Detect which cell encompasses the target text, then output its (X, Y) center coordinate. 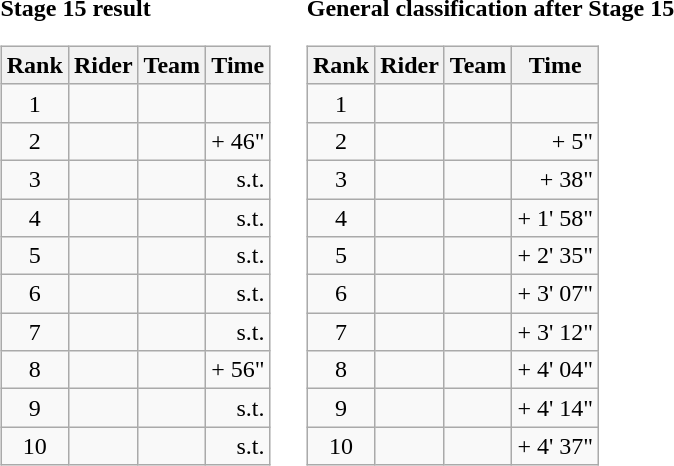
+ 5" (556, 141)
+ 3' 12" (556, 332)
+ 38" (556, 179)
+ 2' 35" (556, 256)
+ 4' 04" (556, 370)
+ 4' 14" (556, 408)
+ 56" (238, 370)
+ 1' 58" (556, 217)
+ 3' 07" (556, 294)
+ 46" (238, 141)
+ 4' 37" (556, 446)
